Scan for the cell matching the given text and deliver its [x, y] coordinate at center. 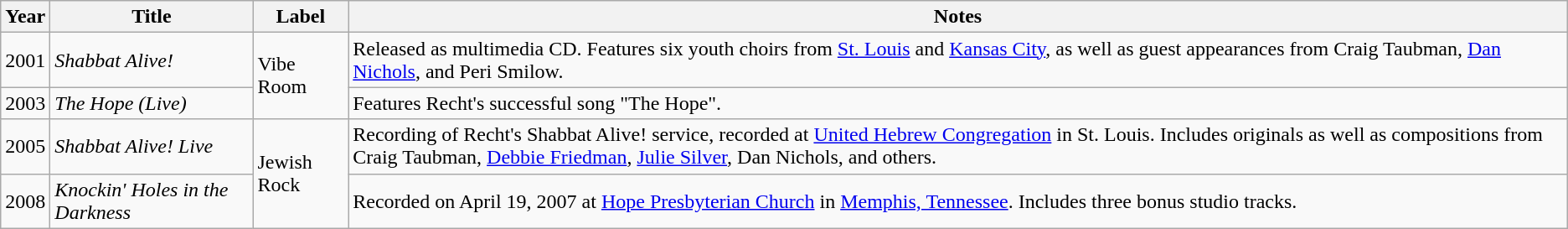
Features Recht's successful song "The Hope". [958, 103]
Shabbat Alive! [152, 60]
Title [152, 17]
Label [301, 17]
Recorded on April 19, 2007 at Hope Presbyterian Church in Memphis, Tennessee. Includes three bonus studio tracks. [958, 201]
Shabbat Alive! Live [152, 146]
2005 [25, 146]
2001 [25, 60]
2008 [25, 201]
The Hope (Live) [152, 103]
Vibe Room [301, 75]
Knockin' Holes in the Darkness [152, 201]
Year [25, 17]
Jewish Rock [301, 174]
2003 [25, 103]
Notes [958, 17]
